Detect which cell encompasses the target text, then output its [X, Y] center coordinate. 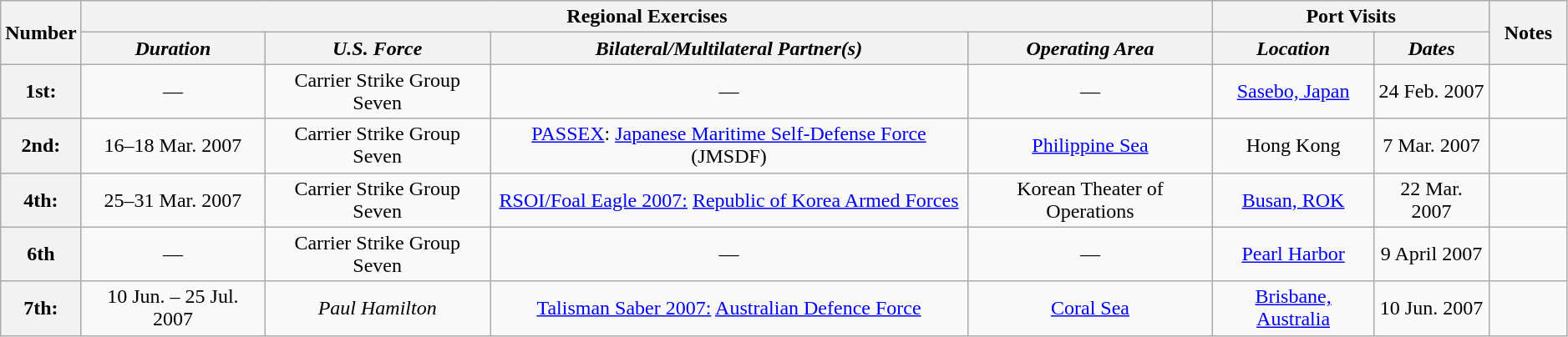
7th: [41, 309]
Dates [1431, 48]
25–31 Mar. 2007 [172, 200]
Duration [172, 48]
RSOI/Foal Eagle 2007: Republic of Korea Armed Forces [728, 200]
Paul Hamilton [378, 309]
Port Visits [1352, 17]
U.S. Force [378, 48]
6th [41, 254]
Number [41, 33]
Pearl Harbor [1293, 254]
Brisbane, Australia [1293, 309]
1st: [41, 92]
Korean Theater of Operations [1089, 200]
10 Jun. – 25 Jul. 2007 [172, 309]
Operating Area [1089, 48]
Talisman Saber 2007: Australian Defence Force [728, 309]
Hong Kong [1293, 145]
PASSEX: Japanese Maritime Self-Defense Force (JMSDF) [728, 145]
Sasebo, Japan [1293, 92]
Regional Exercises [647, 17]
Busan, ROK [1293, 200]
22 Mar. 2007 [1431, 200]
9 April 2007 [1431, 254]
16–18 Mar. 2007 [172, 145]
10 Jun. 2007 [1431, 309]
Coral Sea [1089, 309]
Bilateral/Multilateral Partner(s) [728, 48]
Location [1293, 48]
24 Feb. 2007 [1431, 92]
Philippine Sea [1089, 145]
Notes [1529, 33]
4th: [41, 200]
2nd: [41, 145]
7 Mar. 2007 [1431, 145]
